Return (X, Y) of the center of cell containing provided text 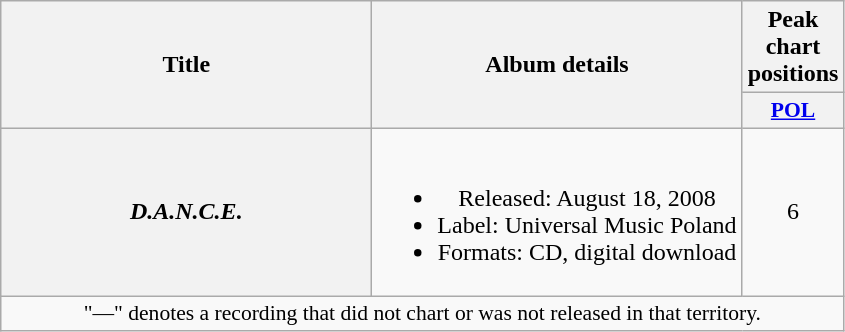
Released: August 18, 2008Label: Universal Music PolandFormats: CD, digital download (557, 212)
"—" denotes a recording that did not chart or was not released in that territory. (422, 314)
Peak chart positions (793, 47)
Title (186, 65)
6 (793, 212)
POL (793, 111)
D.A.N.C.E. (186, 212)
Album details (557, 65)
